Provide the (X, Y) coordinate of the cell's center where the given text is located.  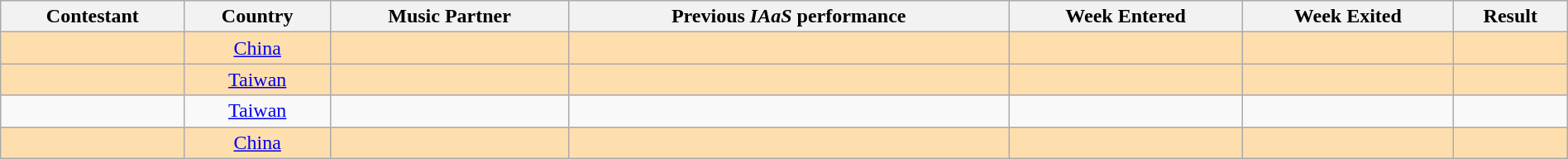
Country (257, 17)
Result (1510, 17)
Music Partner (449, 17)
Week Entered (1126, 17)
Previous IAaS performance (789, 17)
Week Exited (1348, 17)
Contestant (93, 17)
